Locate the cell with the specified text and output its [x, y] center coordinate. 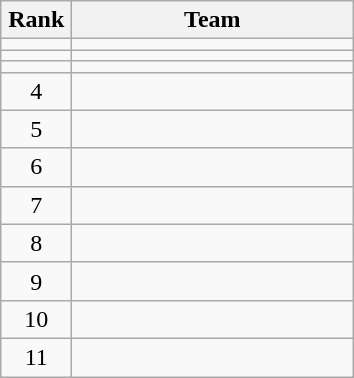
8 [36, 243]
6 [36, 167]
Rank [36, 20]
4 [36, 91]
9 [36, 281]
11 [36, 357]
5 [36, 129]
7 [36, 205]
Team [212, 20]
10 [36, 319]
